Capture the cell that displays the provided text and extract its (x, y) central coordinate. 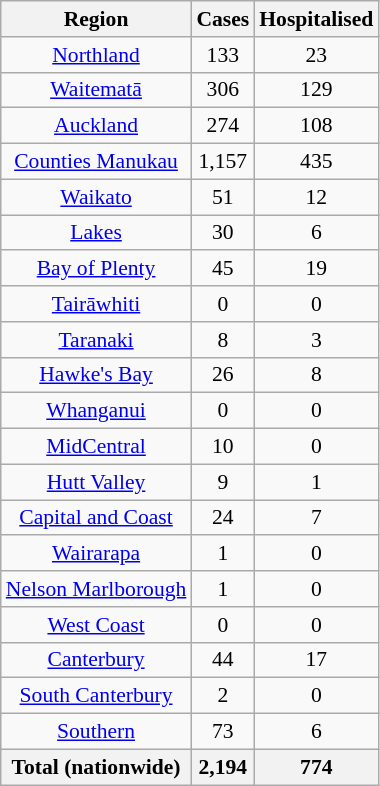
44 (222, 660)
Capital and Coast (96, 518)
108 (316, 126)
Waikato (96, 197)
Auckland (96, 126)
Hospitalised (316, 19)
Southern (96, 732)
435 (316, 162)
7 (316, 518)
Lakes (96, 233)
1,157 (222, 162)
Wairarapa (96, 554)
9 (222, 482)
2 (222, 696)
10 (222, 447)
Bay of Plenty (96, 269)
23 (316, 55)
30 (222, 233)
Counties Manukau (96, 162)
Northland (96, 55)
45 (222, 269)
133 (222, 55)
Waitematā (96, 90)
Total (nationwide) (96, 767)
Cases (222, 19)
Tairāwhiti (96, 304)
774 (316, 767)
19 (316, 269)
West Coast (96, 625)
Taranaki (96, 340)
129 (316, 90)
26 (222, 375)
73 (222, 732)
MidCentral (96, 447)
2,194 (222, 767)
Hutt Valley (96, 482)
12 (316, 197)
Hawke's Bay (96, 375)
Region (96, 19)
Whanganui (96, 411)
Canterbury (96, 660)
South Canterbury (96, 696)
51 (222, 197)
Nelson Marlborough (96, 589)
274 (222, 126)
3 (316, 340)
17 (316, 660)
306 (222, 90)
24 (222, 518)
